Extract the [X, Y] coordinate from the center of the cell holding the provided text.  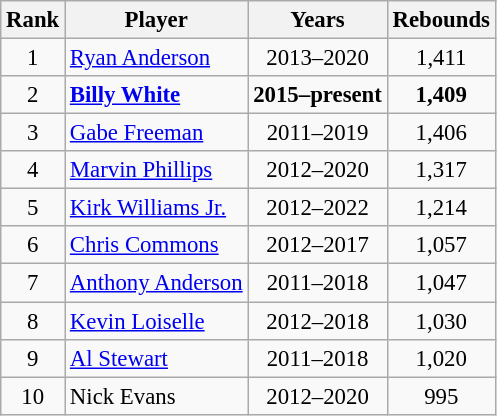
1,020 [441, 358]
Ryan Anderson [156, 58]
1 [33, 58]
2015–present [318, 95]
2013–2020 [318, 58]
Chris Commons [156, 245]
1,047 [441, 283]
Nick Evans [156, 396]
995 [441, 396]
Marvin Phillips [156, 170]
2012–2022 [318, 208]
Al Stewart [156, 358]
1,214 [441, 208]
2012–2018 [318, 321]
1,409 [441, 95]
7 [33, 283]
Years [318, 20]
1,317 [441, 170]
Player [156, 20]
Rank [33, 20]
Kevin Loiselle [156, 321]
1,030 [441, 321]
1,057 [441, 245]
Anthony Anderson [156, 283]
Billy White [156, 95]
5 [33, 208]
2012–2017 [318, 245]
Gabe Freeman [156, 133]
2011–2019 [318, 133]
9 [33, 358]
3 [33, 133]
8 [33, 321]
1,406 [441, 133]
Kirk Williams Jr. [156, 208]
4 [33, 170]
1,411 [441, 58]
2 [33, 95]
Rebounds [441, 20]
6 [33, 245]
10 [33, 396]
